For the text-containing cell, return its midpoint in (X, Y) coordinate format. 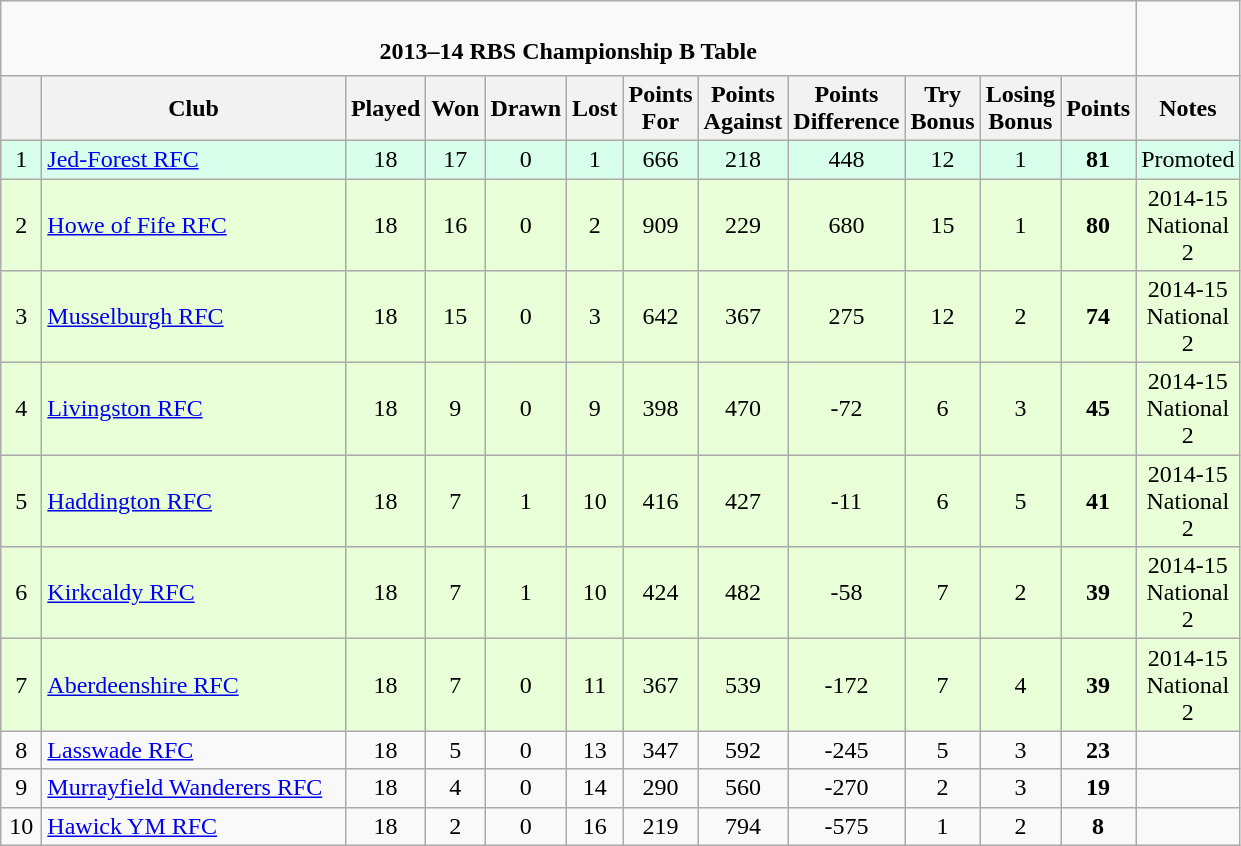
Points For (660, 108)
794 (743, 826)
11 (595, 685)
Livingston RFC (194, 409)
290 (660, 788)
-11 (846, 501)
680 (846, 224)
-58 (846, 593)
-245 (846, 750)
45 (1098, 409)
-575 (846, 826)
229 (743, 224)
416 (660, 501)
Lasswade RFC (194, 750)
592 (743, 750)
424 (660, 593)
Hawick YM RFC (194, 826)
-270 (846, 788)
Won (456, 108)
218 (743, 159)
666 (660, 159)
14 (595, 788)
275 (846, 317)
347 (660, 750)
80 (1098, 224)
642 (660, 317)
Musselburgh RFC (194, 317)
13 (595, 750)
19 (1098, 788)
470 (743, 409)
Aberdeenshire RFC (194, 685)
Kirkcaldy RFC (194, 593)
Drawn (526, 108)
560 (743, 788)
Notes (1188, 108)
Points Difference (846, 108)
539 (743, 685)
Points (1098, 108)
81 (1098, 159)
Points Against (743, 108)
Murrayfield Wanderers RFC (194, 788)
41 (1098, 501)
Jed-Forest RFC (194, 159)
-72 (846, 409)
74 (1098, 317)
Lost (595, 108)
448 (846, 159)
Try Bonus (942, 108)
-172 (846, 685)
Club (194, 108)
219 (660, 826)
Played (385, 108)
Promoted (1188, 159)
909 (660, 224)
23 (1098, 750)
Haddington RFC (194, 501)
427 (743, 501)
482 (743, 593)
Losing Bonus (1020, 108)
398 (660, 409)
17 (456, 159)
Howe of Fife RFC (194, 224)
